For the text-containing cell, return its midpoint in [X, Y] coordinate format. 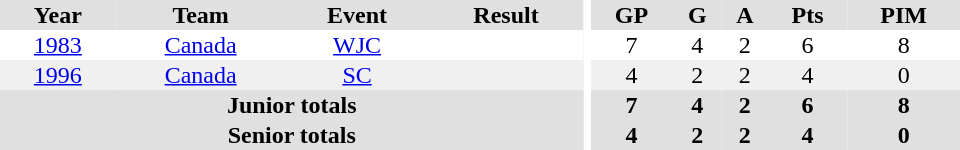
Pts [808, 15]
Team [201, 15]
A [745, 15]
1996 [58, 75]
WJC [358, 45]
G [698, 15]
Event [358, 15]
Senior totals [292, 135]
SC [358, 75]
1983 [58, 45]
Year [58, 15]
Junior totals [292, 105]
Result [506, 15]
GP [631, 15]
PIM [904, 15]
